Determine the [X, Y] coordinate at the center of the cell enclosing the given text.  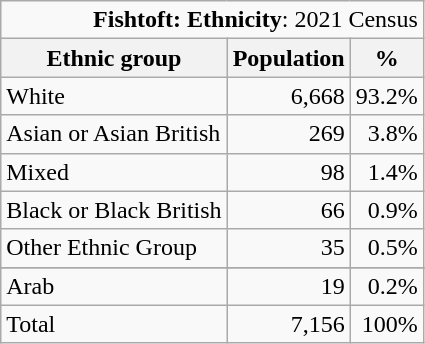
3.8% [386, 134]
Population [288, 58]
19 [288, 286]
0.5% [386, 248]
98 [288, 172]
Total [114, 324]
0.2% [386, 286]
0.9% [386, 210]
Fishtoft: Ethnicity: 2021 Census [212, 20]
6,668 [288, 96]
269 [288, 134]
100% [386, 324]
1.4% [386, 172]
Asian or Asian British [114, 134]
% [386, 58]
Mixed [114, 172]
Arab [114, 286]
35 [288, 248]
66 [288, 210]
Other Ethnic Group [114, 248]
Black or Black British [114, 210]
93.2% [386, 96]
White [114, 96]
Ethnic group [114, 58]
7,156 [288, 324]
